Detect which cell encompasses the target text, then output its [X, Y] center coordinate. 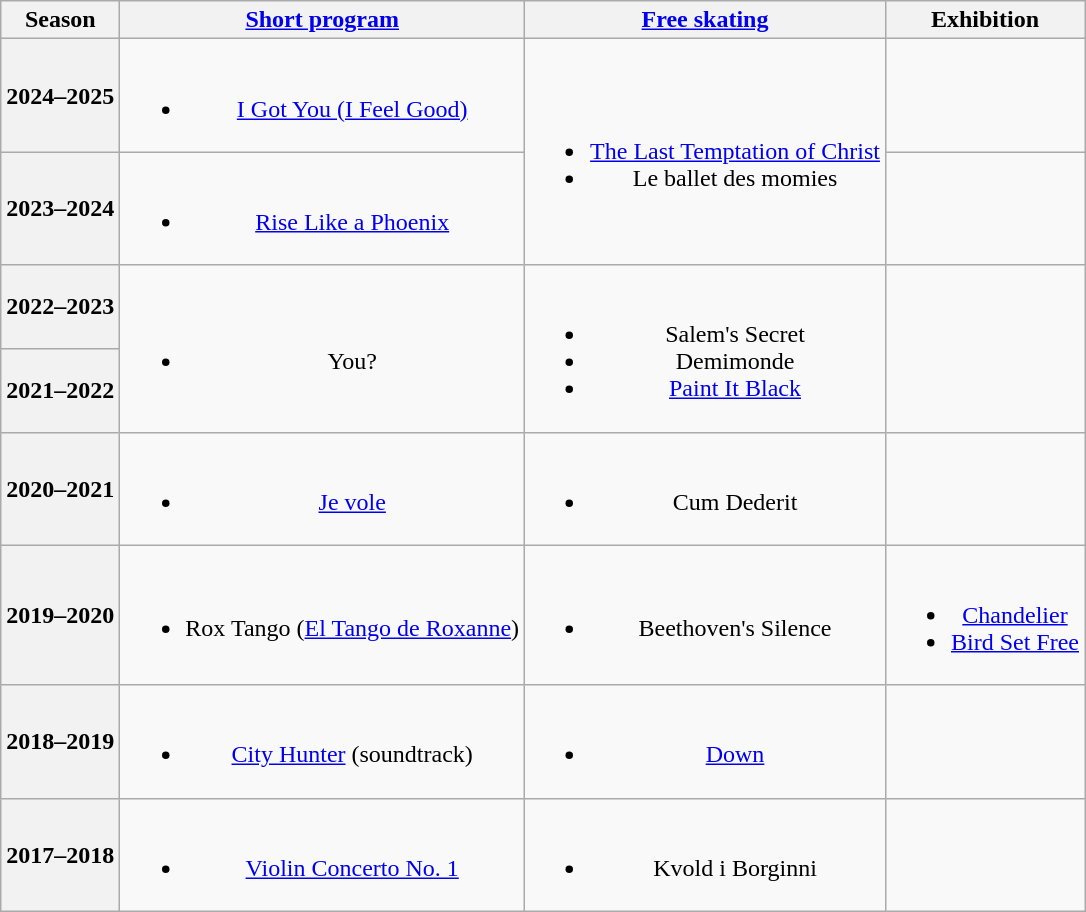
Rise Like a Phoenix [322, 208]
2021–2022 [60, 390]
2022–2023 [60, 307]
Kvold i Borginni [706, 854]
Salem's Secret Demimonde Paint It Black [706, 348]
2023–2024 [60, 208]
Beethoven's Silence [706, 615]
2024–2025 [60, 96]
You? [322, 348]
2018–2019 [60, 742]
Season [60, 20]
Exhibition [984, 20]
2020–2021 [60, 488]
Short program [322, 20]
ChandelierBird Set Free [984, 615]
2017–2018 [60, 854]
Violin Concerto No. 1 [322, 854]
Cum Dederit [706, 488]
I Got You (I Feel Good) [322, 96]
City Hunter (soundtrack) [322, 742]
The Last Temptation of Christ Le ballet des momies [706, 152]
Free skating [706, 20]
Down [706, 742]
2019–2020 [60, 615]
Je vole [322, 488]
Rox Tango (El Tango de Roxanne) [322, 615]
